Return [x, y] of the center of cell containing provided text 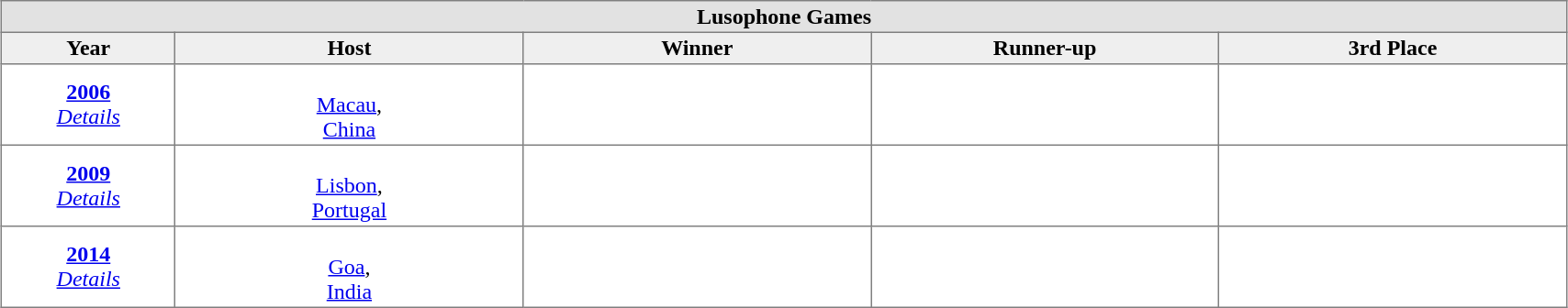
Year [88, 48]
Macau, China [349, 104]
Host [349, 48]
2006Details [88, 104]
2009Details [88, 185]
3rd Place [1394, 48]
2014Details [88, 267]
Runner-up [1045, 48]
Lusophone Games [784, 16]
Lisbon, Portugal [349, 185]
Winner [698, 48]
Goa, India [349, 267]
